Identify which cell holds the provided text, then report its (x, y) central coordinate. 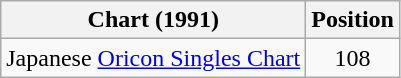
Chart (1991) (154, 20)
Position (353, 20)
Japanese Oricon Singles Chart (154, 58)
108 (353, 58)
